For the text-containing cell, return its midpoint in (x, y) coordinate format. 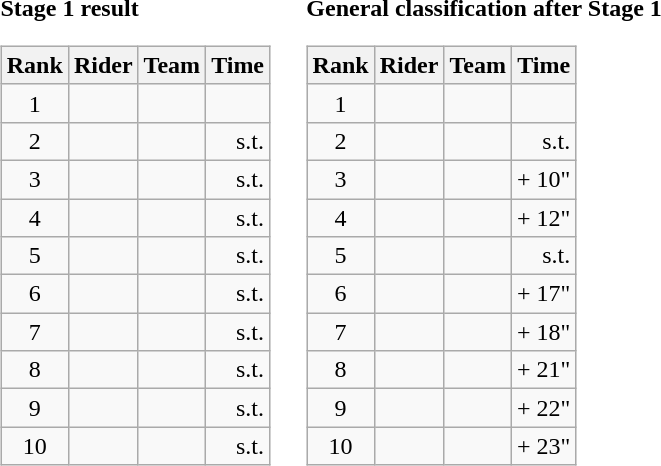
+ 21" (543, 370)
+ 23" (543, 446)
+ 12" (543, 217)
+ 10" (543, 179)
+ 22" (543, 408)
+ 17" (543, 294)
+ 18" (543, 332)
